Search for the cell housing the specified text and yield its (x, y) center coordinate. 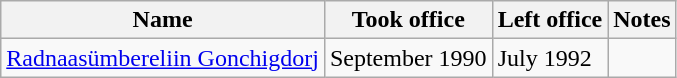
Notes (642, 20)
July 1992 (550, 58)
Radnaasümbereliin Gonchigdorj (163, 58)
Took office (408, 20)
September 1990 (408, 58)
Name (163, 20)
Left office (550, 20)
